From the cell containing the given text, extract its center point as (x, y) coordinate. 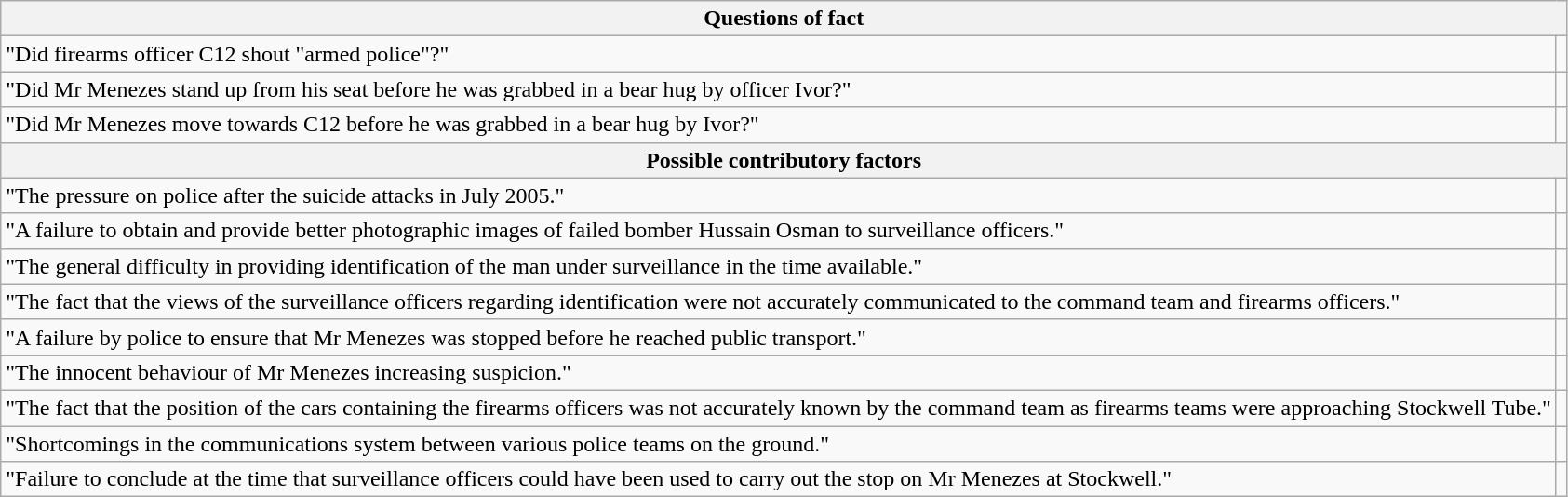
Possible contributory factors (784, 160)
"Did Mr Menezes move towards C12 before he was grabbed in a bear hug by Ivor?" (779, 125)
"Failure to conclude at the time that surveillance officers could have been used to carry out the stop on Mr Menezes at Stockwell." (779, 479)
"The pressure on police after the suicide attacks in July 2005." (779, 195)
"Did Mr Menezes stand up from his seat before he was grabbed in a bear hug by officer Ivor?" (779, 89)
"Shortcomings in the communications system between various police teams on the ground." (779, 444)
Questions of fact (784, 19)
"The innocent behaviour of Mr Menezes increasing suspicion." (779, 372)
"A failure by police to ensure that Mr Menezes was stopped before he reached public transport." (779, 337)
"The general difficulty in providing identification of the man under surveillance in the time available." (779, 266)
"A failure to obtain and provide better photographic images of failed bomber Hussain Osman to surveillance officers." (779, 231)
"Did firearms officer C12 shout "armed police"?" (779, 54)
